Provide the [x, y] coordinate of the cell's center where the given text is located.  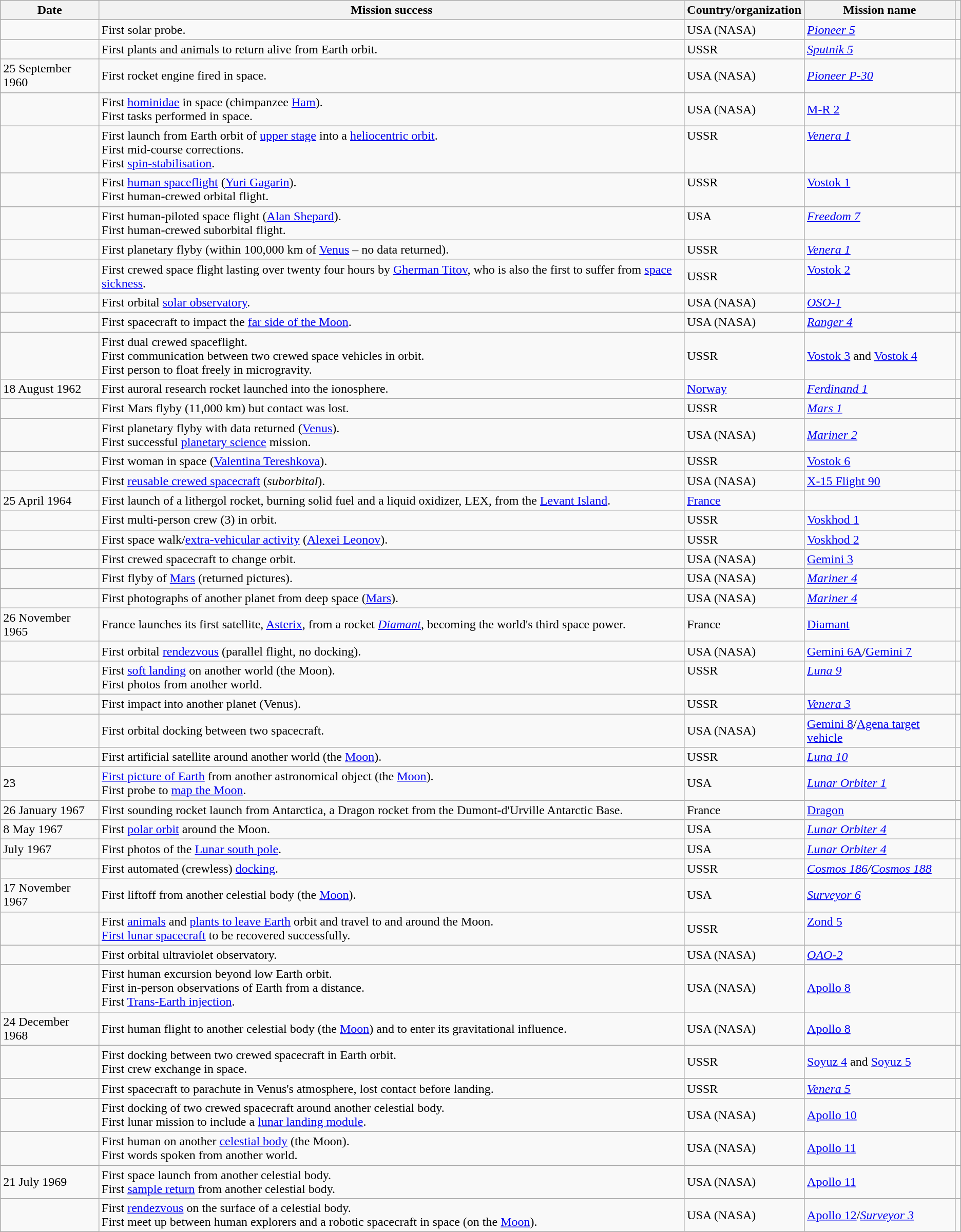
Vostok 6 [880, 461]
First hominidae in space (chimpanzee Ham).First tasks performed in space. [392, 109]
First orbital ultraviolet observatory. [392, 955]
First sounding rocket launch from Antarctica, a Dragon rocket from the Dumont-d'Urville Antarctic Base. [392, 810]
Lunar Orbiter 1 [880, 783]
July 1967 [50, 849]
8 May 1967 [50, 830]
Surveyor 6 [880, 895]
Vostok 1 [880, 190]
Dragon [880, 810]
Mission success [392, 10]
Cosmos 186/Cosmos 188 [880, 869]
Vostok 2 [880, 276]
First multi-person crew (3) in orbit. [392, 520]
Pioneer 5 [880, 30]
First spacecraft to parachute in Venus's atmosphere, lost contact before landing. [392, 1088]
24 December 1968 [50, 1029]
First impact into another planet (Venus). [392, 704]
Diamant [880, 624]
First solar probe. [392, 30]
First launch from Earth orbit of upper stage into a heliocentric orbit.First mid-course corrections. First spin-stabilisation. [392, 149]
26 January 1967 [50, 810]
Zond 5 [880, 928]
Vostok 3 and Vostok 4 [880, 355]
23 [50, 783]
Mars 1 [880, 409]
First human flight to another celestial body (the Moon) and to enter its gravitational influence. [392, 1029]
25 April 1964 [50, 500]
Norway [744, 389]
First spacecraft to impact the far side of the Moon. [392, 322]
Gemini 6A/Gemini 7 [880, 651]
X-15 Flight 90 [880, 481]
First planetary flyby (within 100,000 km of Venus – no data returned). [392, 249]
First picture of Earth from another astronomical object (the Moon).First probe to map the Moon. [392, 783]
First reusable crewed spacecraft (suborbital). [392, 481]
17 November 1967 [50, 895]
First orbital docking between two spacecraft. [392, 730]
Voskhod 2 [880, 540]
First docking between two crewed spacecraft in Earth orbit.First crew exchange in space. [392, 1062]
First photographs of another planet from deep space (Mars). [392, 598]
First artificial satellite around another world (the Moon). [392, 757]
18 August 1962 [50, 389]
First human spaceflight (Yuri Gagarin).First human-crewed orbital flight. [392, 190]
First crewed spacecraft to change orbit. [392, 559]
Apollo 10 [880, 1115]
M-R 2 [880, 109]
Sputnik 5 [880, 49]
First launch of a lithergol rocket, burning solid fuel and a liquid oxidizer, LEX, from the Levant Island. [392, 500]
Mariner 2 [880, 435]
Mission name [880, 10]
26 November 1965 [50, 624]
OAO-2 [880, 955]
Soyuz 4 and Soyuz 5 [880, 1062]
First planetary flyby with data returned (Venus).First successful planetary science mission. [392, 435]
First photos of the Lunar south pole. [392, 849]
OSO-1 [880, 302]
First liftoff from another celestial body (the Moon). [392, 895]
First polar orbit around the Moon. [392, 830]
Apollo 12/Surveyor 3 [880, 1216]
First human excursion beyond low Earth orbit.First in-person observations of Earth from a distance.First Trans-Earth injection. [392, 988]
First rocket engine fired in space. [392, 76]
First space walk/extra-vehicular activity (Alexei Leonov). [392, 540]
First soft landing on another world (the Moon). First photos from another world. [392, 678]
Gemini 3 [880, 559]
First human on another celestial body (the Moon).First words spoken from another world. [392, 1148]
21 July 1969 [50, 1182]
25 September 1960 [50, 76]
Luna 9 [880, 678]
First plants and animals to return alive from Earth orbit. [392, 49]
First orbital solar observatory. [392, 302]
Ferdinand 1 [880, 389]
Gemini 8/Agena target vehicle [880, 730]
Date [50, 10]
Voskhod 1 [880, 520]
First woman in space (Valentina Tereshkova). [392, 461]
First animals and plants to leave Earth orbit and travel to and around the Moon.First lunar spacecraft to be recovered successfully. [392, 928]
First dual crewed spaceflight.First communication between two crewed space vehicles in orbit.First person to float freely in microgravity. [392, 355]
First human-piloted space flight (Alan Shepard).First human-crewed suborbital flight. [392, 223]
First space launch from another celestial body.First sample return from another celestial body. [392, 1182]
First docking of two crewed spacecraft around another celestial body.First lunar mission to include a lunar landing module. [392, 1115]
Luna 10 [880, 757]
Pioneer P-30 [880, 76]
First crewed space flight lasting over twenty four hours by Gherman Titov, who is also the first to suffer from space sickness. [392, 276]
Freedom 7 [880, 223]
First Mars flyby (11,000 km) but contact was lost. [392, 409]
Ranger 4 [880, 322]
Country/organization [744, 10]
First auroral research rocket launched into the ionosphere. [392, 389]
Venera 5 [880, 1088]
First flyby of Mars (returned pictures). [392, 579]
First orbital rendezvous (parallel flight, no docking). [392, 651]
First automated (crewless) docking. [392, 869]
France launches its first satellite, Asterix, from a rocket Diamant, becoming the world's third space power. [392, 624]
Venera 3 [880, 704]
First rendezvous on the surface of a celestial body.First meet up between human explorers and a robotic spacecraft in space (on the Moon). [392, 1216]
